Scan for the cell matching the given text and deliver its (x, y) coordinate at center. 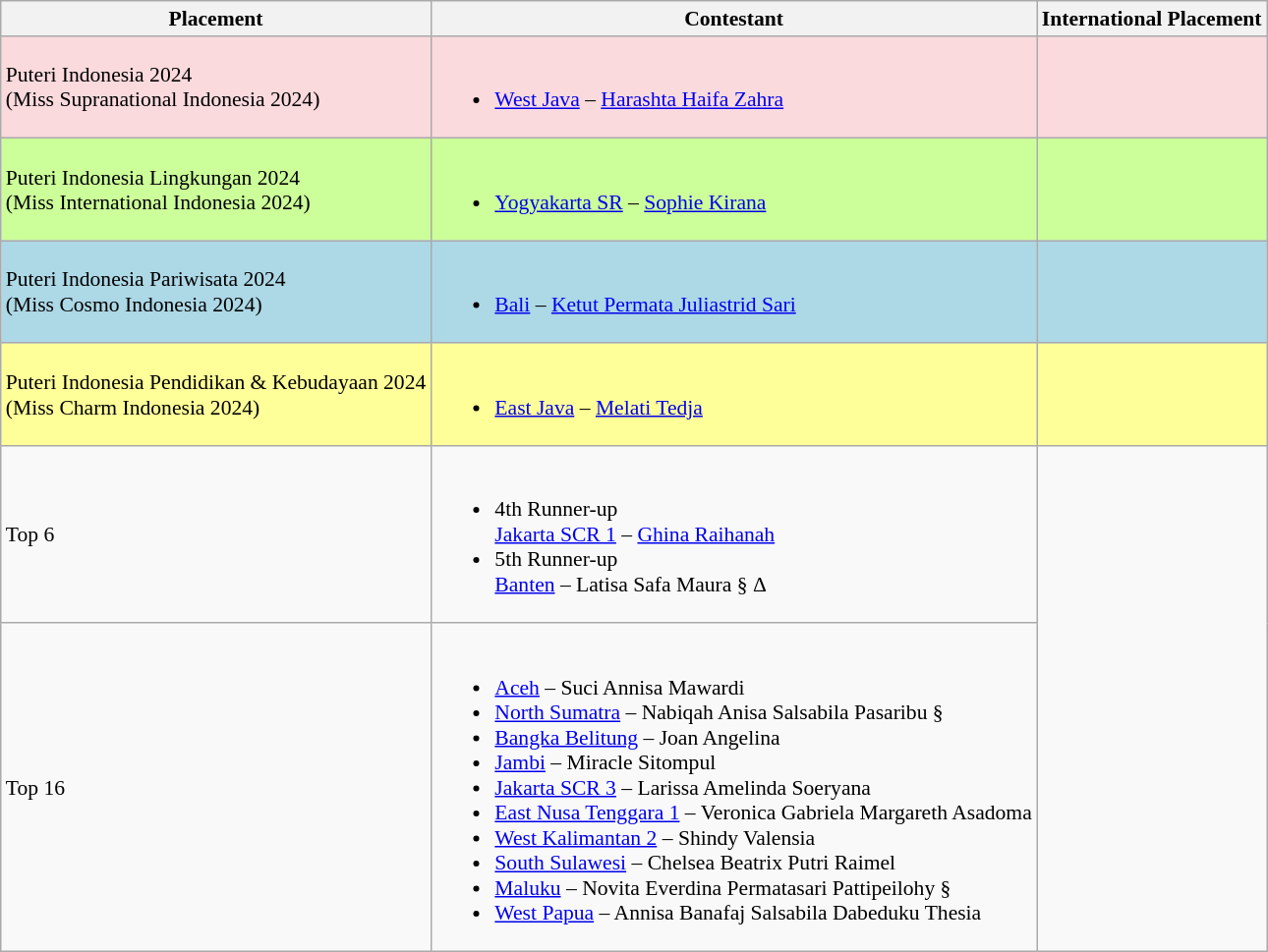
4th Runner-upJakarta SCR 1 – Ghina Raihanah5th Runner-upBanten – Latisa Safa Maura § Δ (733, 534)
Puteri Indonesia 2024(Miss Supranational Indonesia 2024) (216, 87)
Contestant (733, 19)
East Java – Melati Tedja (733, 395)
Top 6 (216, 534)
Puteri Indonesia Pendidikan & Kebudayaan 2024(Miss Charm Indonesia 2024) (216, 395)
Top 16 (216, 788)
West Java – Harashta Haifa Zahra (733, 87)
Placement (216, 19)
Yogyakarta SR – Sophie Kirana (733, 190)
Puteri Indonesia Lingkungan 2024(Miss International Indonesia 2024) (216, 190)
International Placement (1152, 19)
Bali – Ketut Permata Juliastrid Sari (733, 292)
Puteri Indonesia Pariwisata 2024(Miss Cosmo Indonesia 2024) (216, 292)
